Search for the cell housing the specified text and yield its (X, Y) center coordinate. 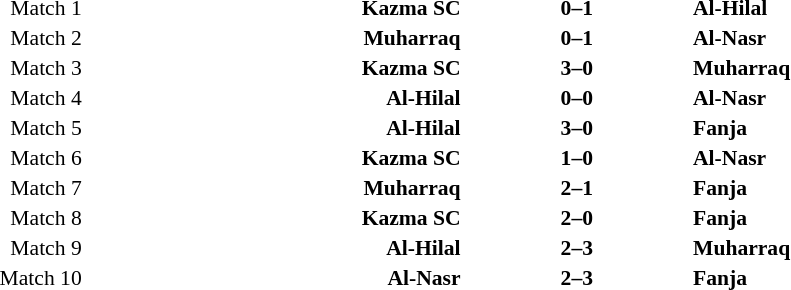
2–1 (577, 188)
2–0 (577, 218)
0–1 (577, 38)
2–3 (577, 248)
0–0 (577, 98)
1–0 (577, 158)
